Determine the [x, y] coordinate at the center of the cell enclosing the given text.  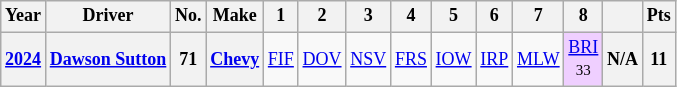
6 [494, 16]
Make [235, 16]
3 [368, 16]
Driver [108, 16]
MLW [538, 59]
71 [188, 59]
NSV [368, 59]
FIF [282, 59]
DOV [322, 59]
N/A [623, 59]
Year [24, 16]
No. [188, 16]
IRP [494, 59]
7 [538, 16]
Dawson Sutton [108, 59]
5 [454, 16]
FRS [412, 59]
BRI33 [584, 59]
11 [658, 59]
Chevy [235, 59]
4 [412, 16]
8 [584, 16]
2 [322, 16]
2024 [24, 59]
Pts [658, 16]
IOW [454, 59]
1 [282, 16]
